Find where the given text appears and provide that cell's center as [x, y] coordinate. 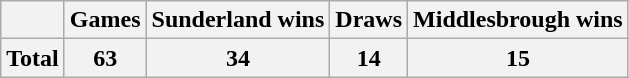
15 [518, 58]
Draws [369, 20]
Middlesbrough wins [518, 20]
Sunderland wins [238, 20]
Total [33, 58]
63 [105, 58]
Games [105, 20]
14 [369, 58]
34 [238, 58]
